Output the (X, Y) coordinate of the center of the cell containing the given text.  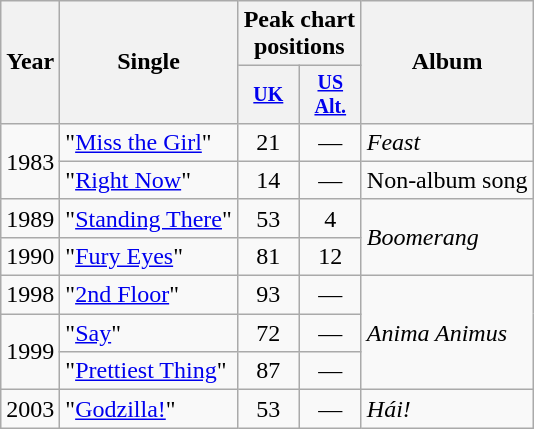
21 (268, 142)
Non-album song (447, 180)
1990 (30, 256)
72 (268, 333)
2003 (30, 409)
12 (330, 256)
"Prettiest Thing" (149, 371)
Hái! (447, 409)
93 (268, 295)
1989 (30, 218)
Boomerang (447, 237)
87 (268, 371)
1998 (30, 295)
"Standing There" (149, 218)
4 (330, 218)
Album (447, 62)
"Right Now" (149, 180)
81 (268, 256)
"Godzilla!" (149, 409)
"Fury Eyes" (149, 256)
"Miss the Girl" (149, 142)
Single (149, 62)
Year (30, 62)
Anima Animus (447, 333)
14 (268, 180)
UK (268, 94)
US Alt. (330, 94)
"Say" (149, 333)
Feast (447, 142)
1983 (30, 161)
"2nd Floor" (149, 295)
Peak chart positions (299, 34)
1999 (30, 352)
